Extract the [x, y] coordinate from the center of the cell holding the provided text.  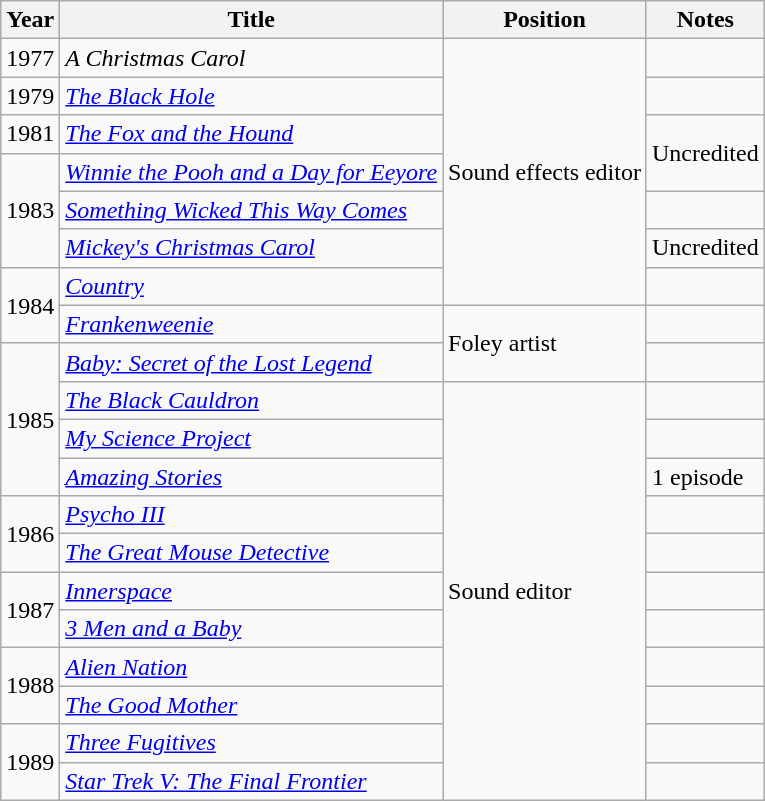
1983 [30, 210]
1984 [30, 305]
1977 [30, 58]
Frankenweenie [252, 324]
The Great Mouse Detective [252, 553]
The Black Cauldron [252, 400]
1985 [30, 419]
1 episode [705, 477]
1988 [30, 686]
My Science Project [252, 438]
The Black Hole [252, 96]
Sound editor [545, 590]
3 Men and a Baby [252, 629]
Star Trek V: The Final Frontier [252, 781]
Position [545, 20]
Foley artist [545, 343]
1986 [30, 534]
Year [30, 20]
Title [252, 20]
Amazing Stories [252, 477]
Winnie the Pooh and a Day for Eeyore [252, 172]
A Christmas Carol [252, 58]
Psycho III [252, 515]
Something Wicked This Way Comes [252, 210]
Mickey's Christmas Carol [252, 248]
Notes [705, 20]
Three Fugitives [252, 743]
1979 [30, 96]
1987 [30, 610]
1981 [30, 134]
Innerspace [252, 591]
Country [252, 286]
The Fox and the Hound [252, 134]
1989 [30, 762]
Sound effects editor [545, 172]
The Good Mother [252, 705]
Alien Nation [252, 667]
Baby: Secret of the Lost Legend [252, 362]
